Locate the cell with the specified text and output its [x, y] center coordinate. 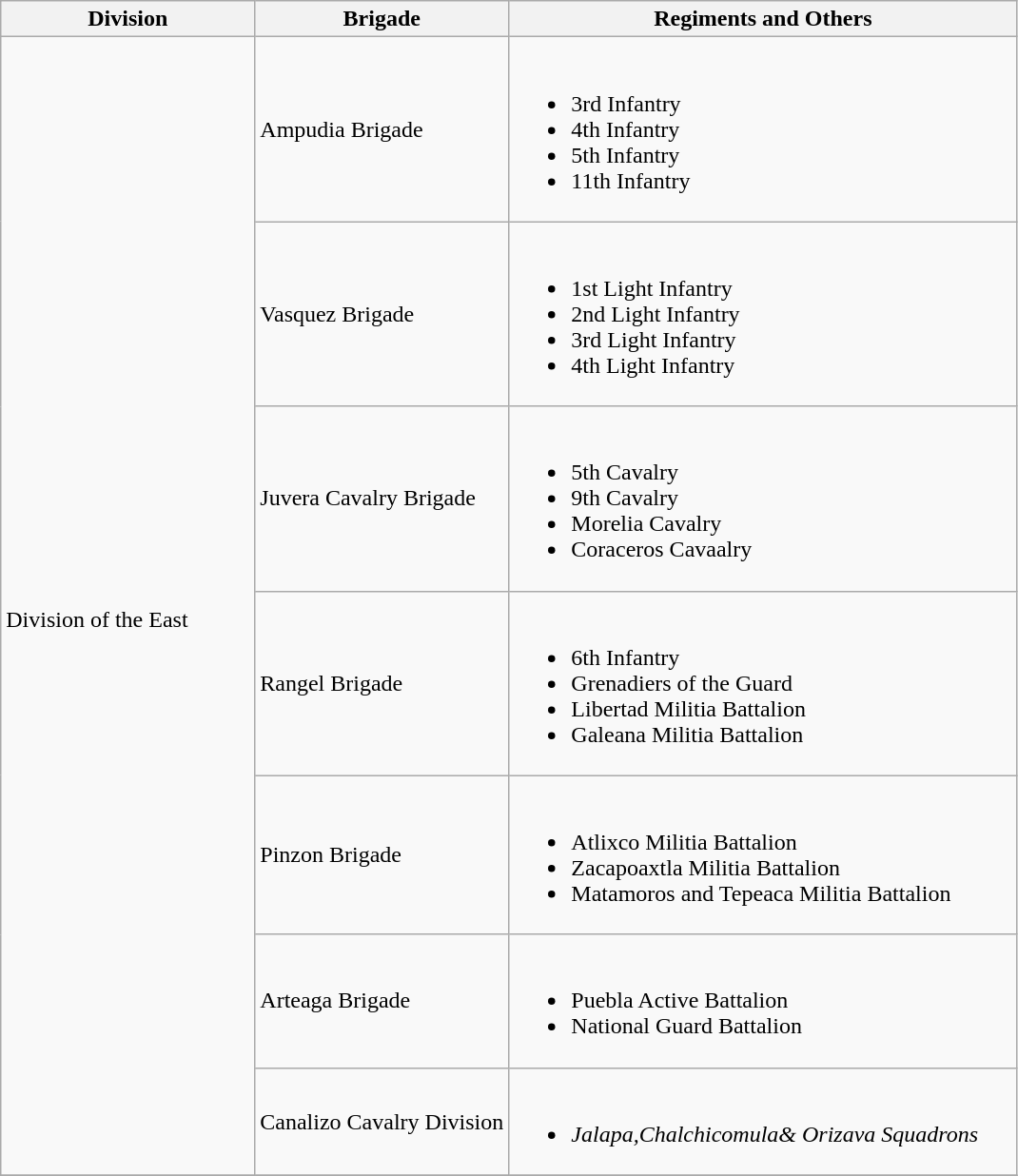
3rd Infantry4th Infantry5th Infantry11th Infantry [763, 129]
Atlixco Militia BattalionZacapoaxtla Militia BattalionMatamoros and Tepeaca Militia Battalion [763, 854]
Vasquez Brigade [382, 314]
1st Light Infantry2nd Light Infantry3rd Light Infantry4th Light Infantry [763, 314]
Juvera Cavalry Brigade [382, 499]
Arteaga Brigade [382, 1001]
Ampudia Brigade [382, 129]
6th InfantryGrenadiers of the GuardLibertad Militia BattalionGaleana Militia Battalion [763, 683]
Division [127, 19]
5th Cavalry9th CavalryMorelia CavalryCoraceros Cavaalry [763, 499]
Brigade [382, 19]
Jalapa,Chalchicomula& Orizava Squadrons [763, 1121]
Puebla Active BattalionNational Guard Battalion [763, 1001]
Division of the East [127, 606]
Pinzon Brigade [382, 854]
Regiments and Others [763, 19]
Canalizo Cavalry Division [382, 1121]
Rangel Brigade [382, 683]
